Locate the cell with the specified text and output its (X, Y) center coordinate. 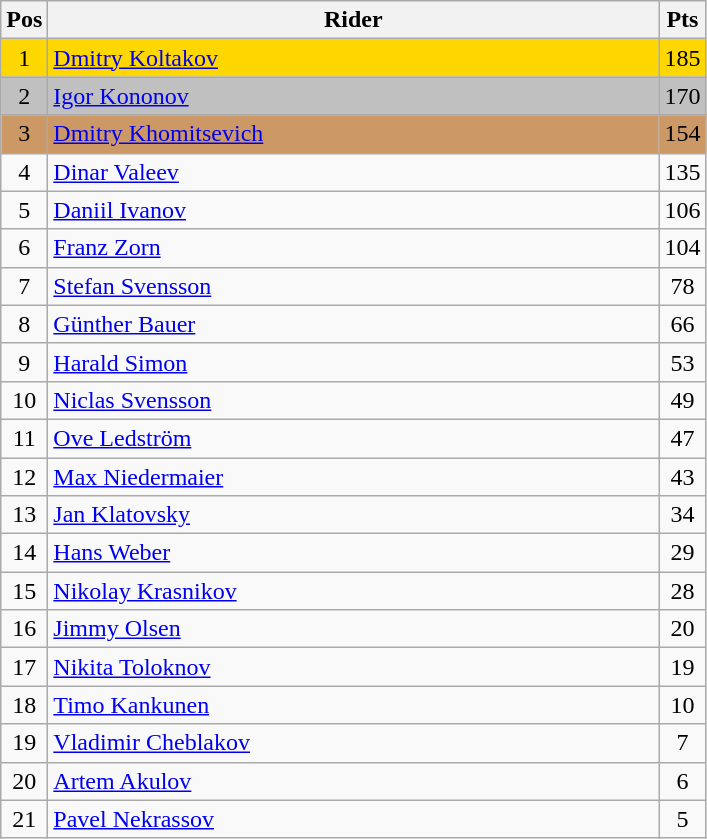
43 (682, 477)
66 (682, 324)
8 (24, 324)
17 (24, 667)
Vladimir Cheblakov (354, 743)
Harald Simon (354, 362)
Dinar Valeev (354, 172)
Daniil Ivanov (354, 210)
3 (24, 134)
Artem Akulov (354, 781)
49 (682, 400)
154 (682, 134)
18 (24, 705)
12 (24, 477)
Stefan Svensson (354, 286)
106 (682, 210)
2 (24, 96)
Pts (682, 20)
13 (24, 515)
11 (24, 438)
Günther Bauer (354, 324)
15 (24, 591)
Igor Kononov (354, 96)
Franz Zorn (354, 248)
Nikolay Krasnikov (354, 591)
4 (24, 172)
1 (24, 58)
47 (682, 438)
170 (682, 96)
21 (24, 819)
Dmitry Koltakov (354, 58)
28 (682, 591)
16 (24, 629)
Timo Kankunen (354, 705)
Jan Klatovsky (354, 515)
Jimmy Olsen (354, 629)
78 (682, 286)
Ove Ledström (354, 438)
Hans Weber (354, 553)
104 (682, 248)
135 (682, 172)
Pavel Nekrassov (354, 819)
34 (682, 515)
14 (24, 553)
185 (682, 58)
Dmitry Khomitsevich (354, 134)
Pos (24, 20)
Nikita Toloknov (354, 667)
Niclas Svensson (354, 400)
53 (682, 362)
Rider (354, 20)
9 (24, 362)
29 (682, 553)
Max Niedermaier (354, 477)
